Determine the (x, y) coordinate at the center of the cell enclosing the given text.  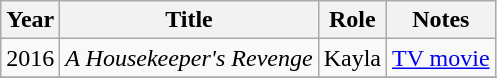
2016 (30, 58)
Role (352, 20)
Notes (440, 20)
TV movie (440, 58)
Title (189, 20)
A Housekeeper's Revenge (189, 58)
Year (30, 20)
Kayla (352, 58)
